From the cell containing the given text, extract its center point as [x, y] coordinate. 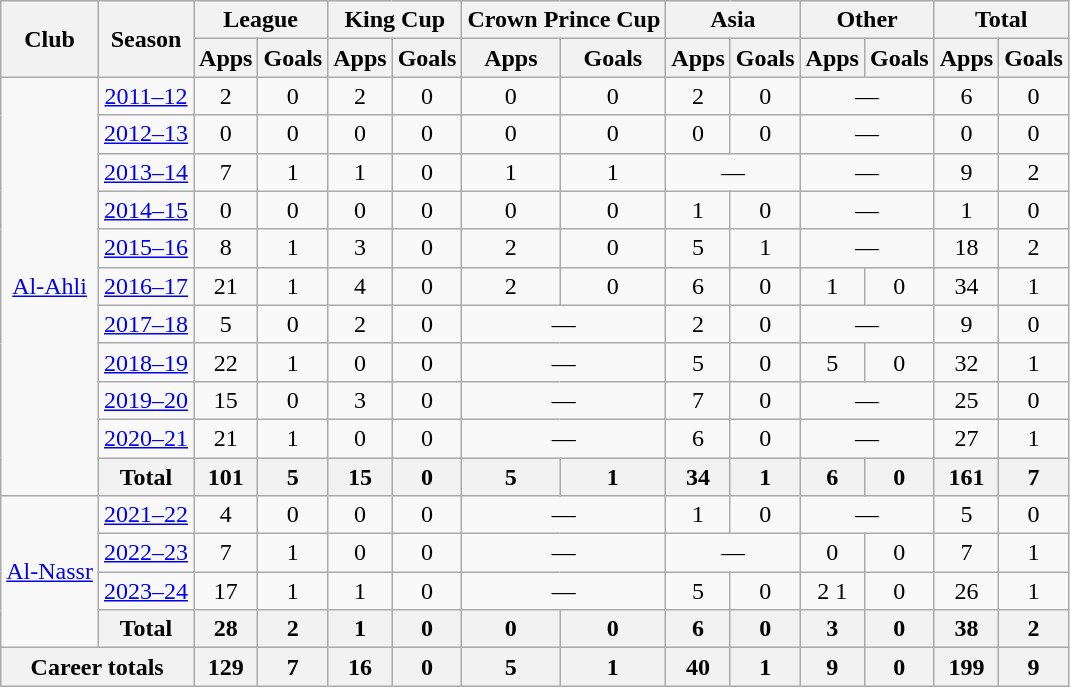
2020–21 [146, 438]
Season [146, 39]
Al-Ahli [50, 286]
28 [226, 629]
8 [226, 248]
40 [698, 667]
38 [966, 629]
26 [966, 591]
161 [966, 477]
King Cup [395, 20]
2018–19 [146, 362]
32 [966, 362]
27 [966, 438]
Al-Nassr [50, 572]
2015–16 [146, 248]
199 [966, 667]
129 [226, 667]
2022–23 [146, 553]
101 [226, 477]
Career totals [98, 667]
17 [226, 591]
2014–15 [146, 210]
2013–14 [146, 172]
18 [966, 248]
16 [360, 667]
Crown Prince Cup [564, 20]
2021–22 [146, 515]
2023–24 [146, 591]
22 [226, 362]
Other [867, 20]
League [261, 20]
2 1 [832, 591]
2011–12 [146, 96]
Asia [733, 20]
2019–20 [146, 400]
2016–17 [146, 286]
Club [50, 39]
25 [966, 400]
2017–18 [146, 324]
2012–13 [146, 134]
